Extract the (x, y) coordinate from the center of the cell holding the provided text.  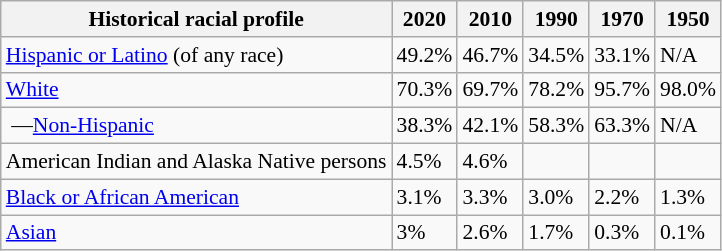
—Non-Hispanic (196, 126)
2020 (425, 19)
98.0% (688, 90)
46.7% (490, 55)
3.1% (425, 197)
1.7% (556, 233)
3.3% (490, 197)
0.3% (622, 233)
42.1% (490, 126)
Black or African American (196, 197)
Asian (196, 233)
American Indian and Alaska Native persons (196, 162)
1990 (556, 19)
49.2% (425, 55)
3.0% (556, 197)
2.6% (490, 233)
95.7% (622, 90)
White (196, 90)
1950 (688, 19)
63.3% (622, 126)
3% (425, 233)
58.3% (556, 126)
1.3% (688, 197)
70.3% (425, 90)
0.1% (688, 233)
38.3% (425, 126)
Historical racial profile (196, 19)
4.6% (490, 162)
2010 (490, 19)
33.1% (622, 55)
34.5% (556, 55)
1970 (622, 19)
Hispanic or Latino (of any race) (196, 55)
4.5% (425, 162)
78.2% (556, 90)
2.2% (622, 197)
69.7% (490, 90)
